Provide the [X, Y] coordinate of the cell's center where the given text is located.  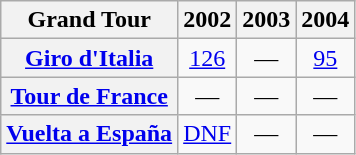
2004 [326, 20]
126 [208, 58]
Tour de France [90, 96]
2002 [208, 20]
DNF [208, 134]
Giro d'Italia [90, 58]
2003 [266, 20]
95 [326, 58]
Vuelta a España [90, 134]
Grand Tour [90, 20]
